Extract the (x, y) coordinate from the center of the cell holding the provided text.  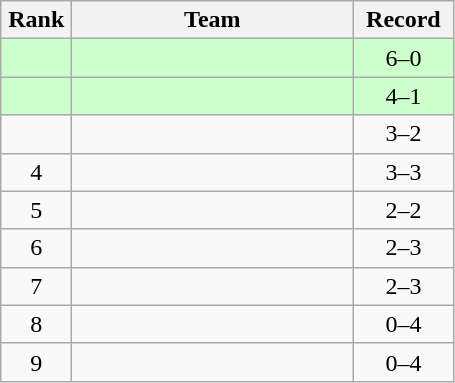
5 (36, 210)
4 (36, 172)
Rank (36, 20)
7 (36, 286)
Record (404, 20)
3–2 (404, 134)
9 (36, 362)
6 (36, 248)
2–2 (404, 210)
8 (36, 324)
6–0 (404, 58)
3–3 (404, 172)
4–1 (404, 96)
Team (212, 20)
